Locate the cell with the specified text and output its [X, Y] center coordinate. 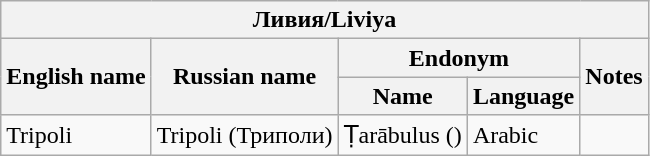
Notes [614, 77]
Tripoli [76, 135]
Ливия/Liviya [324, 20]
Language [523, 96]
Ṭarābulus () [402, 135]
Tripoli (Триполи) [244, 135]
Endonym [459, 58]
Arabic [523, 135]
Russian name [244, 77]
English name [76, 77]
Name [402, 96]
